Return (x, y) of the center of cell containing provided text 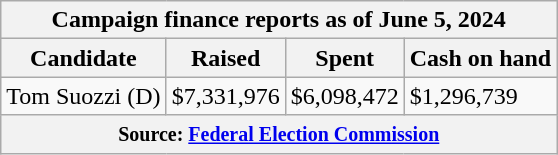
Raised (226, 58)
Candidate (84, 58)
Campaign finance reports as of June 5, 2024 (279, 20)
Tom Suozzi (D) (84, 96)
$6,098,472 (344, 96)
Source: Federal Election Commission (279, 134)
Cash on hand (480, 58)
$1,296,739 (480, 96)
$7,331,976 (226, 96)
Spent (344, 58)
